Scan for the cell matching the given text and deliver its [X, Y] coordinate at center. 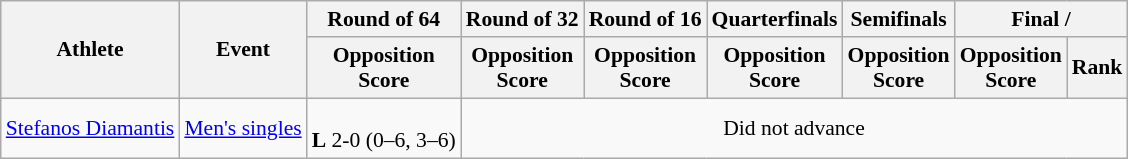
Final / [1042, 19]
Quarterfinals [775, 19]
Event [242, 50]
Did not advance [794, 128]
Round of 32 [522, 19]
Round of 64 [384, 19]
Men's singles [242, 128]
Stefanos Diamantis [90, 128]
Semifinals [899, 19]
Rank [1098, 68]
Athlete [90, 50]
L 2-0 (0–6, 3–6) [384, 128]
Round of 16 [646, 19]
